Return the [x, y] coordinate for the center point of the cell that contains the specified text.  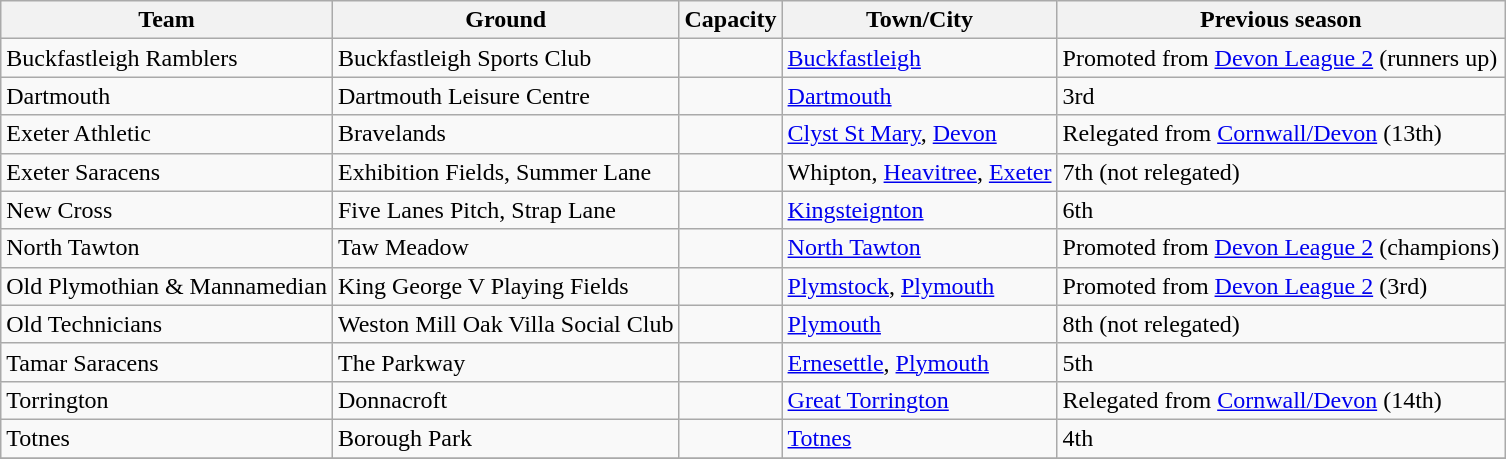
Torrington [167, 400]
Promoted from Devon League 2 (3rd) [1281, 286]
Five Lanes Pitch, Strap Lane [506, 210]
4th [1281, 438]
Buckfastleigh Sports Club [506, 58]
New Cross [167, 210]
Previous season [1281, 20]
Team [167, 20]
Great Torrington [920, 400]
7th (not relegated) [1281, 172]
Relegated from Cornwall/Devon (14th) [1281, 400]
Whipton, Heavitree, Exeter [920, 172]
Old Technicians [167, 324]
Taw Meadow [506, 248]
Promoted from Devon League 2 (runners up) [1281, 58]
Kingsteignton [920, 210]
Exeter Saracens [167, 172]
3rd [1281, 96]
Old Plymothian & Mannamedian [167, 286]
Town/City [920, 20]
Tamar Saracens [167, 362]
Dartmouth Leisure Centre [506, 96]
Buckfastleigh [920, 58]
Plymstock, Plymouth [920, 286]
The Parkway [506, 362]
Exeter Athletic [167, 134]
Weston Mill Oak Villa Social Club [506, 324]
Ground [506, 20]
Donnacroft [506, 400]
8th (not relegated) [1281, 324]
Exhibition Fields, Summer Lane [506, 172]
Promoted from Devon League 2 (champions) [1281, 248]
Bravelands [506, 134]
6th [1281, 210]
Clyst St Mary, Devon [920, 134]
Relegated from Cornwall/Devon (13th) [1281, 134]
Ernesettle, Plymouth [920, 362]
Borough Park [506, 438]
Buckfastleigh Ramblers [167, 58]
Plymouth [920, 324]
5th [1281, 362]
King George V Playing Fields [506, 286]
Capacity [730, 20]
